Pinpoint the cell where the given text exists, returning its [X, Y] midpoint coordinate. 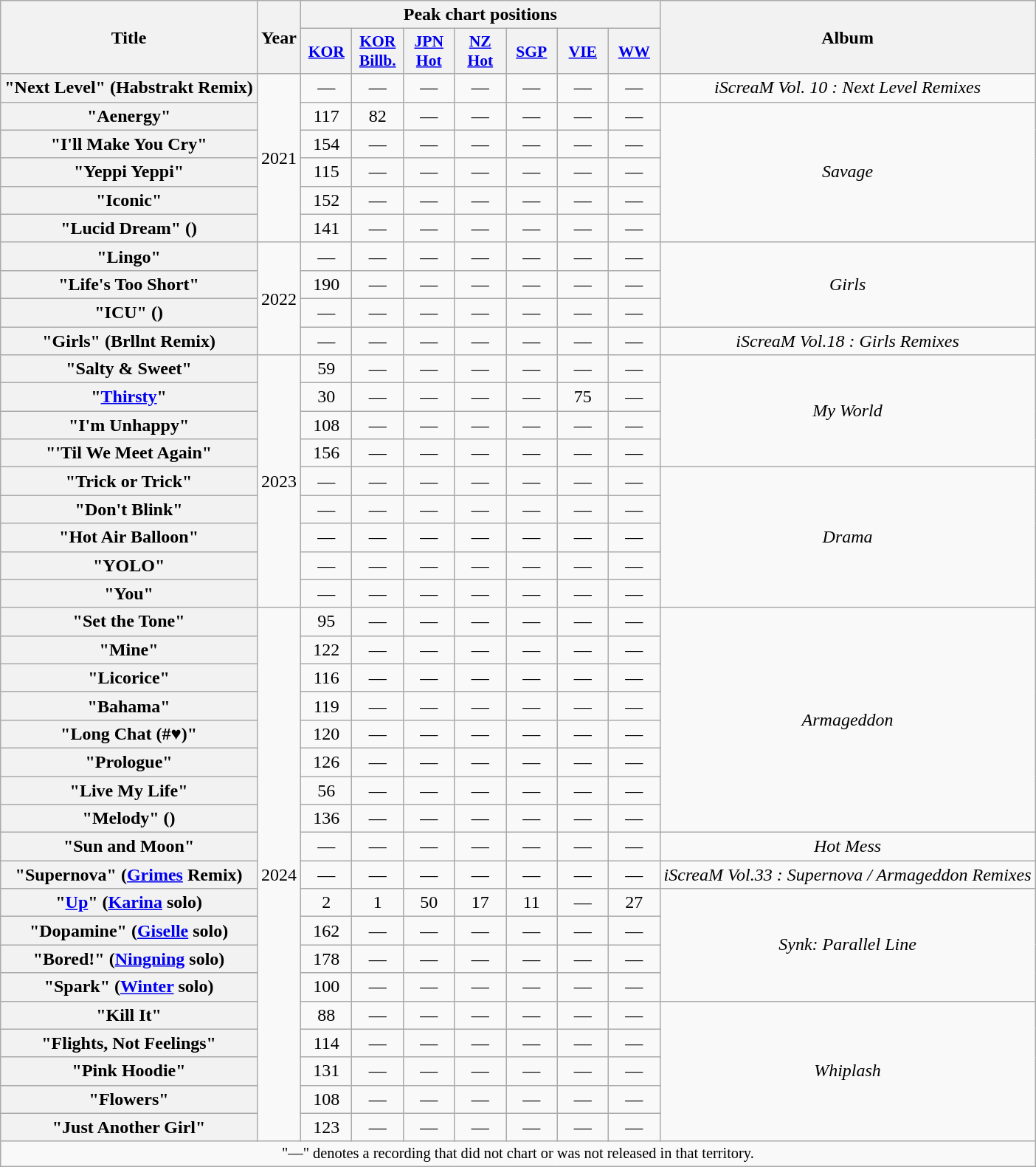
Year [279, 37]
"Licorice" [129, 678]
120 [326, 734]
178 [326, 959]
122 [326, 650]
iScreaM Vol. 10 : Next Level Remixes [847, 88]
27 [635, 903]
"Don't Blink" [129, 509]
JPNHot [429, 52]
"Salty & Sweet" [129, 369]
75 [583, 397]
"Flowers" [129, 1099]
"'Til We Meet Again" [129, 453]
"Melody" () [129, 819]
11 [532, 903]
Savage [847, 172]
30 [326, 397]
"Next Level" (Habstrakt Remix) [129, 88]
Synk: Parallel Line [847, 945]
154 [326, 144]
156 [326, 453]
"Hot Air Balloon" [129, 537]
116 [326, 678]
123 [326, 1127]
136 [326, 819]
"Bored!" (Ningning solo) [129, 959]
"You" [129, 593]
17 [480, 903]
"Bahama" [129, 706]
50 [429, 903]
Album [847, 37]
2022 [279, 298]
1 [378, 903]
117 [326, 116]
"ICU" () [129, 312]
"—" denotes a recording that did not chart or was not released in that territory. [518, 1154]
115 [326, 172]
141 [326, 228]
"I'll Make You Cry" [129, 144]
56 [326, 791]
"Trick or Trick" [129, 481]
"Life's Too Short" [129, 284]
152 [326, 200]
"Up" (Karina solo) [129, 903]
"Dopamine" (Giselle solo) [129, 931]
"Prologue" [129, 762]
iScreaM Vol.18 : Girls Remixes [847, 340]
190 [326, 284]
"Supernova" (Grimes Remix) [129, 875]
"Mine" [129, 650]
131 [326, 1071]
KOR [326, 52]
"YOLO" [129, 565]
SGP [532, 52]
95 [326, 622]
"Thirsty" [129, 397]
"Aenergy" [129, 116]
"Lingo" [129, 256]
"Sun and Moon" [129, 847]
"Yeppi Yeppi" [129, 172]
82 [378, 116]
Drama [847, 537]
VIE [583, 52]
"Iconic" [129, 200]
"Live My Life" [129, 791]
2023 [279, 481]
"Girls" (Brllnt Remix) [129, 340]
Whiplash [847, 1071]
100 [326, 987]
88 [326, 1015]
My World [847, 411]
"Lucid Dream" () [129, 228]
"Spark" (Winter solo) [129, 987]
Armageddon [847, 720]
Title [129, 37]
Peak chart positions [480, 15]
Hot Mess [847, 847]
2024 [279, 874]
NZHot [480, 52]
162 [326, 931]
"Pink Hoodie" [129, 1071]
114 [326, 1043]
126 [326, 762]
59 [326, 369]
iScreaM Vol.33 : Supernova / Armageddon Remixes [847, 875]
"Long Chat (#♥︎)" [129, 734]
119 [326, 706]
"Just Another Girl" [129, 1127]
"Flights, Not Feelings" [129, 1043]
"I'm Unhappy" [129, 425]
"Set the Tone" [129, 622]
2021 [279, 158]
WW [635, 52]
"Kill It" [129, 1015]
2 [326, 903]
Girls [847, 284]
KORBillb. [378, 52]
